Scan for the cell matching the given text and deliver its [X, Y] coordinate at center. 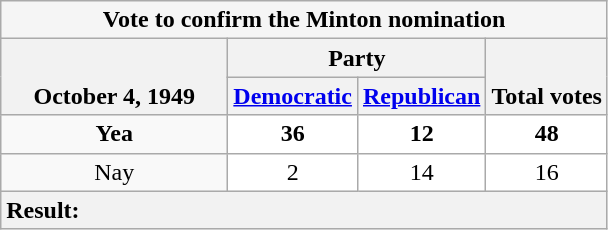
12 [421, 134]
Result: [304, 210]
2 [293, 172]
Party [357, 58]
Nay [114, 172]
48 [547, 134]
16 [547, 172]
October 4, 1949 [114, 77]
36 [293, 134]
Vote to confirm the Minton nomination [304, 20]
Yea [114, 134]
Democratic [293, 96]
Republican [421, 96]
Total votes [547, 77]
14 [421, 172]
